Determine the (x, y) coordinate at the center of the cell enclosing the given text.  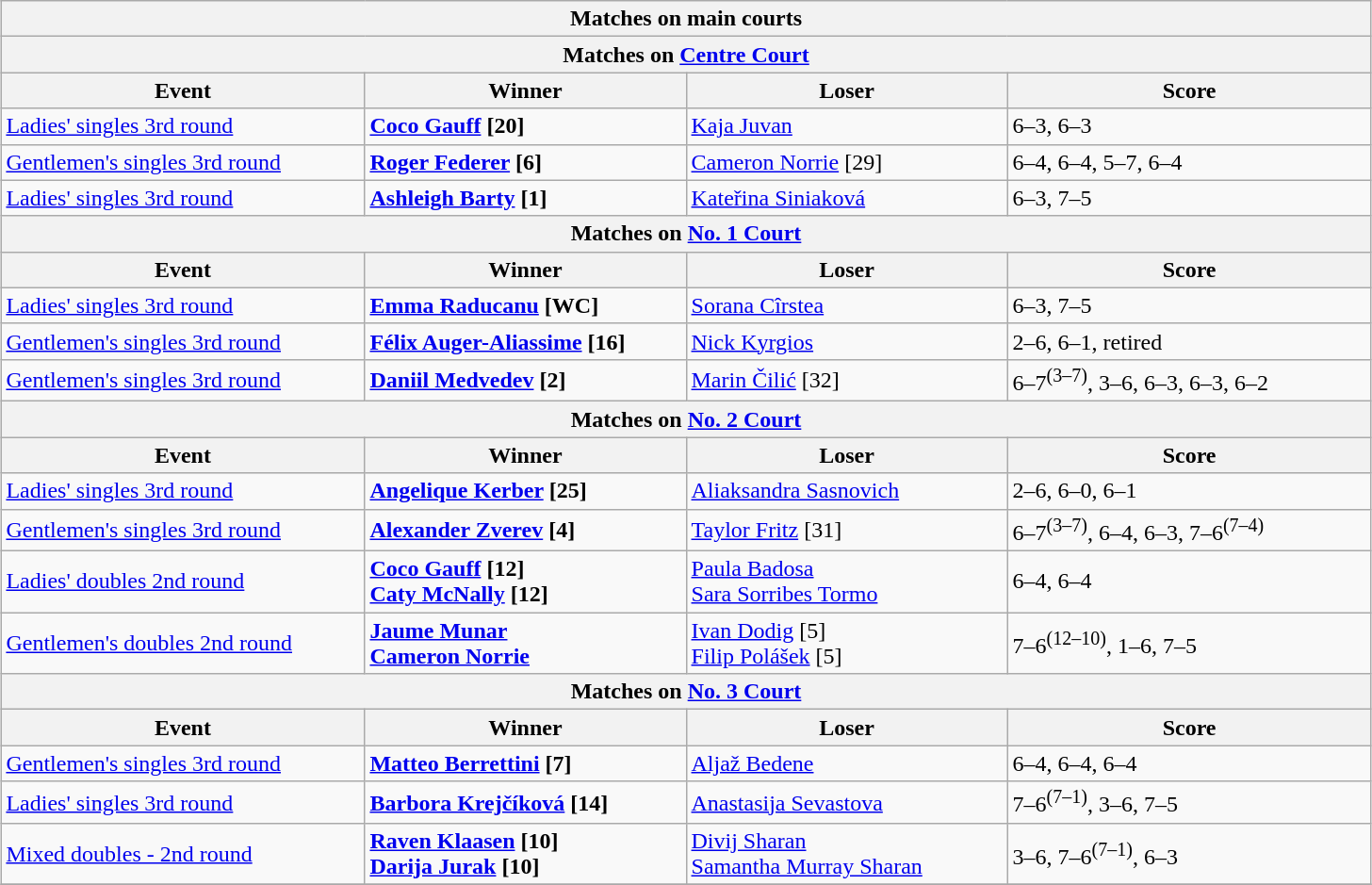
Aliaksandra Sasnovich (846, 491)
Jaume Munar Cameron Norrie (526, 643)
Matches on Centre Court (686, 55)
Barbora Krejčíková [14] (526, 803)
6–4, 6–4 (1189, 582)
Gentlemen's doubles 2nd round (183, 643)
6–4, 6–4, 5–7, 6–4 (1189, 162)
6–4, 6–4, 6–4 (1189, 763)
2–6, 6–0, 6–1 (1189, 491)
Marin Čilić [32] (846, 381)
Matches on main courts (686, 19)
Matteo Berrettini [7] (526, 763)
Nick Kyrgios (846, 341)
Emma Raducanu [WC] (526, 305)
Ashleigh Barty [1] (526, 198)
Raven Klaasen [10] Darija Jurak [10] (526, 854)
Kaja Juvan (846, 126)
2–6, 6–1, retired (1189, 341)
Mixed doubles - 2nd round (183, 854)
7–6(12–10), 1–6, 7–5 (1189, 643)
Ivan Dodig [5] Filip Polášek [5] (846, 643)
Anastasija Sevastova (846, 803)
Taylor Fritz [31] (846, 530)
Sorana Cîrstea (846, 305)
Ladies' doubles 2nd round (183, 582)
Divij Sharan Samantha Murray Sharan (846, 854)
Daniil Medvedev [2] (526, 381)
Coco Gauff [12] Caty McNally [12] (526, 582)
Matches on No. 3 Court (686, 692)
Roger Federer [6] (526, 162)
3–6, 7–6(7–1), 6–3 (1189, 854)
Paula Badosa Sara Sorribes Tormo (846, 582)
6–7(3–7), 3–6, 6–3, 6–3, 6–2 (1189, 381)
Kateřina Siniaková (846, 198)
Aljaž Bedene (846, 763)
Matches on No. 1 Court (686, 234)
Angelique Kerber [25] (526, 491)
Alexander Zverev [4] (526, 530)
Cameron Norrie [29] (846, 162)
6–7(3–7), 6–4, 6–3, 7–6(7–4) (1189, 530)
Matches on No. 2 Court (686, 419)
7–6(7–1), 3–6, 7–5 (1189, 803)
Félix Auger-Aliassime [16] (526, 341)
Coco Gauff [20] (526, 126)
6–3, 6–3 (1189, 126)
